Find where the given text appears and provide that cell's center as (X, Y) coordinate. 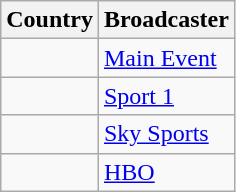
Main Event (166, 58)
Sport 1 (166, 96)
Broadcaster (166, 20)
Sky Sports (166, 134)
Country (50, 20)
HBO (166, 172)
